Output the [X, Y] coordinate of the center of the cell containing the given text.  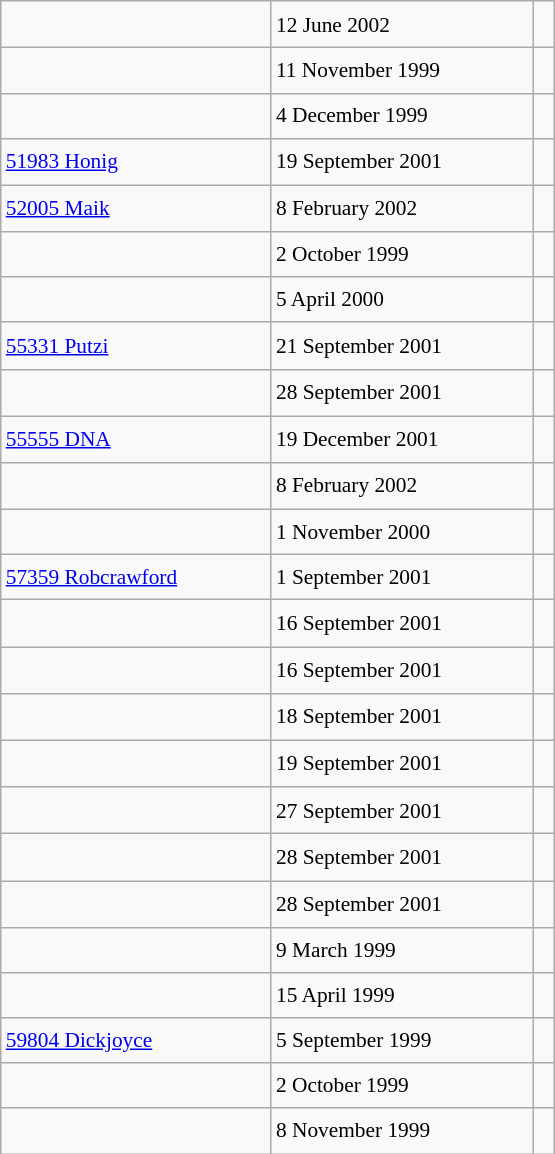
11 November 1999 [402, 70]
59804 Dickjoyce [136, 1040]
1 November 2000 [402, 532]
21 September 2001 [402, 346]
51983 Honig [136, 162]
9 March 1999 [402, 950]
57359 Robcrawford [136, 578]
55331 Putzi [136, 346]
15 April 1999 [402, 996]
52005 Maik [136, 208]
27 September 2001 [402, 810]
18 September 2001 [402, 716]
55555 DNA [136, 440]
4 December 1999 [402, 116]
1 September 2001 [402, 578]
12 June 2002 [402, 24]
5 September 1999 [402, 1040]
19 December 2001 [402, 440]
5 April 2000 [402, 300]
8 November 1999 [402, 1130]
